For the text-containing cell, return its midpoint in (x, y) coordinate format. 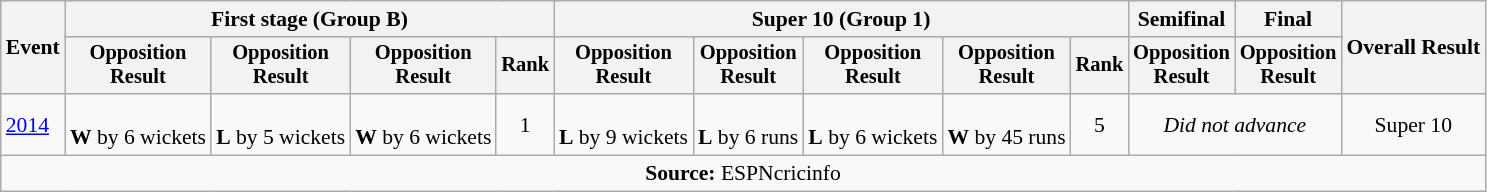
Did not advance (1234, 124)
W by 45 runs (1006, 124)
5 (1100, 124)
Event (33, 48)
Super 10 (Group 1) (841, 19)
Source: ESPNcricinfo (743, 174)
Overall Result (1413, 48)
Super 10 (1413, 124)
L by 6 runs (748, 124)
L by 5 wickets (280, 124)
1 (525, 124)
L by 6 wickets (872, 124)
Final (1288, 19)
L by 9 wickets (624, 124)
Semifinal (1182, 19)
First stage (Group B) (310, 19)
2014 (33, 124)
